From the cell containing the given text, extract its center point as (x, y) coordinate. 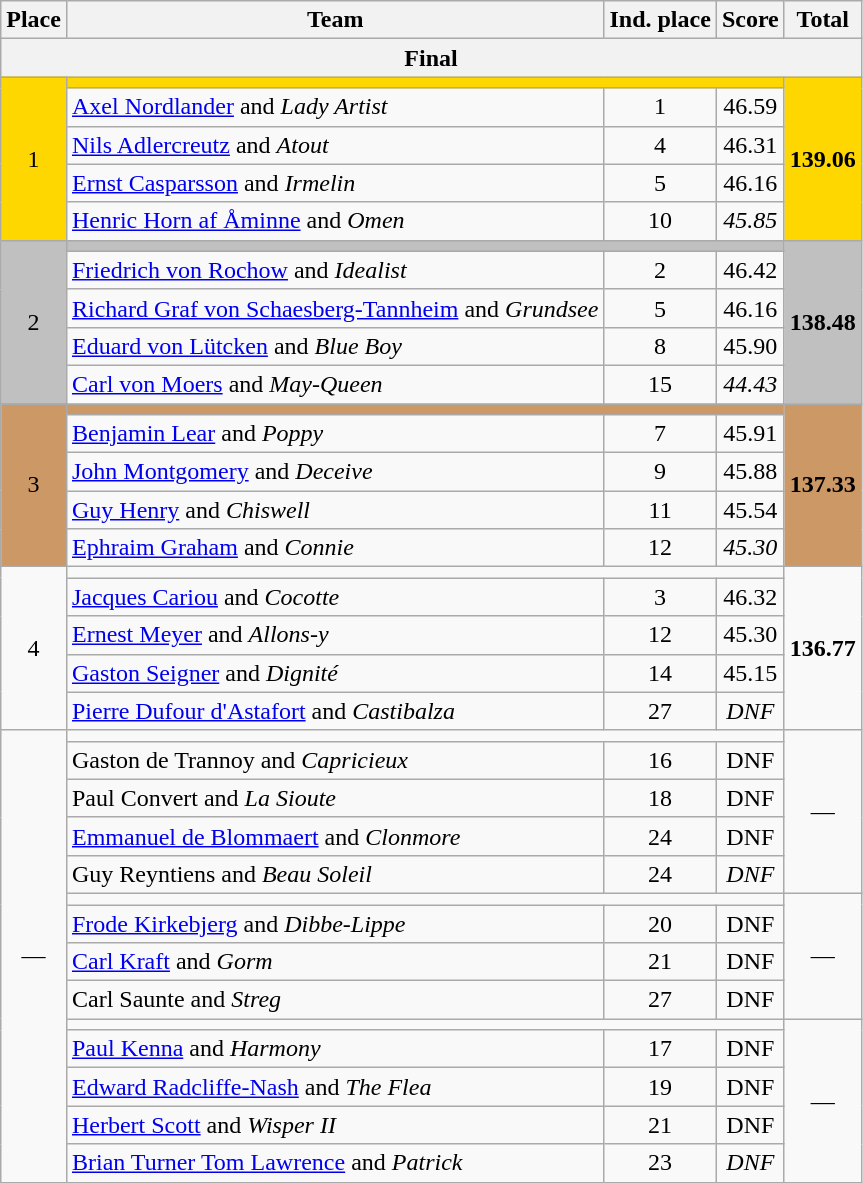
Emmanuel de Blommaert and Clonmore (334, 836)
44.43 (750, 384)
Nils Adlercreutz and Atout (334, 145)
Score (750, 20)
Jacques Cariou and Cocotte (334, 597)
Ernst Casparsson and Irmelin (334, 183)
Herbert Scott and Wisper II (334, 1125)
14 (660, 673)
Gaston Seigner and Dignité (334, 673)
18 (660, 798)
46.42 (750, 270)
Carl von Moers and May-Queen (334, 384)
Richard Graf von Schaesberg-Tannheim and Grundsee (334, 308)
46.59 (750, 107)
19 (660, 1087)
Place (34, 20)
139.06 (822, 158)
8 (660, 346)
23 (660, 1163)
Axel Nordlander and Lady Artist (334, 107)
Pierre Dufour d'Astafort and Castibalza (334, 711)
7 (660, 434)
15 (660, 384)
Friedrich von Rochow and Idealist (334, 270)
Total (822, 20)
Team (334, 20)
Carl Saunte and Streg (334, 1000)
46.32 (750, 597)
46.31 (750, 145)
Carl Kraft and Gorm (334, 962)
Brian Turner Tom Lawrence and Patrick (334, 1163)
20 (660, 923)
Frode Kirkebjerg and Dibbe-Lippe (334, 923)
Benjamin Lear and Poppy (334, 434)
Ephraim Graham and Connie (334, 548)
Guy Reyntiens and Beau Soleil (334, 874)
138.48 (822, 322)
Eduard von Lütcken and Blue Boy (334, 346)
Ernest Meyer and Allons-y (334, 635)
45.85 (750, 221)
45.54 (750, 510)
10 (660, 221)
9 (660, 472)
45.91 (750, 434)
136.77 (822, 648)
16 (660, 760)
Henric Horn af Åminne and Omen (334, 221)
Gaston de Trannoy and Capricieux (334, 760)
Paul Convert and La Sioute (334, 798)
Ind. place (660, 20)
45.15 (750, 673)
Edward Radcliffe-Nash and The Flea (334, 1087)
11 (660, 510)
John Montgomery and Deceive (334, 472)
17 (660, 1049)
45.88 (750, 472)
Guy Henry and Chiswell (334, 510)
Paul Kenna and Harmony (334, 1049)
Final (432, 58)
137.33 (822, 486)
45.90 (750, 346)
